Capture the cell that displays the provided text and extract its [X, Y] central coordinate. 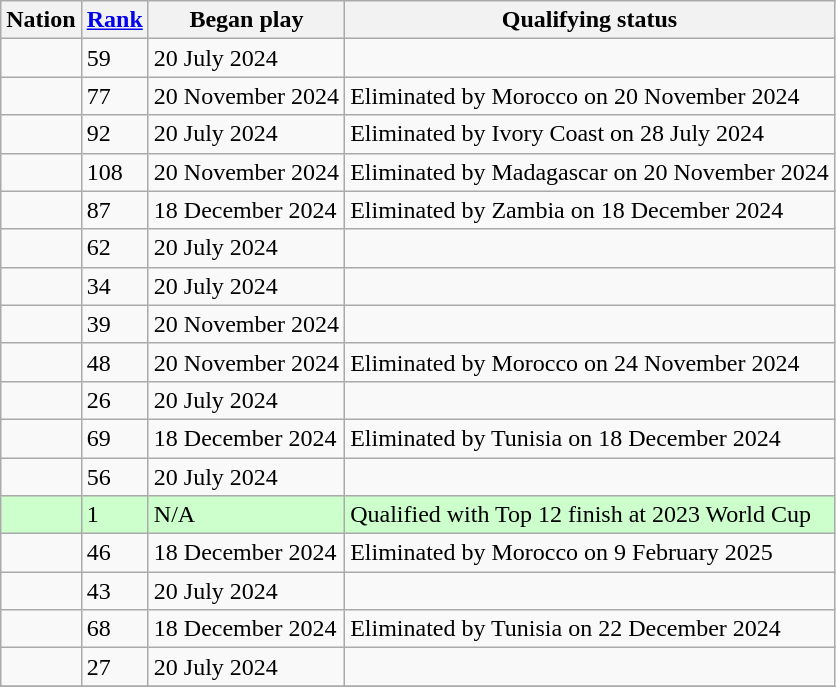
59 [114, 58]
Eliminated by Tunisia on 18 December 2024 [590, 438]
27 [114, 667]
56 [114, 477]
Eliminated by Ivory Coast on 28 July 2024 [590, 134]
N/A [246, 515]
Nation [41, 20]
Eliminated by Morocco on 24 November 2024 [590, 362]
46 [114, 553]
77 [114, 96]
Rank [114, 20]
69 [114, 438]
62 [114, 248]
Eliminated by Madagascar on 20 November 2024 [590, 172]
87 [114, 210]
Qualifying status [590, 20]
1 [114, 515]
39 [114, 324]
Eliminated by Zambia on 18 December 2024 [590, 210]
108 [114, 172]
34 [114, 286]
68 [114, 629]
Began play [246, 20]
Eliminated by Morocco on 20 November 2024 [590, 96]
Eliminated by Morocco on 9 February 2025 [590, 553]
48 [114, 362]
26 [114, 400]
Qualified with Top 12 finish at 2023 World Cup [590, 515]
43 [114, 591]
Eliminated by Tunisia on 22 December 2024 [590, 629]
92 [114, 134]
